Determine the [x, y] coordinate at the center of the cell enclosing the given text.  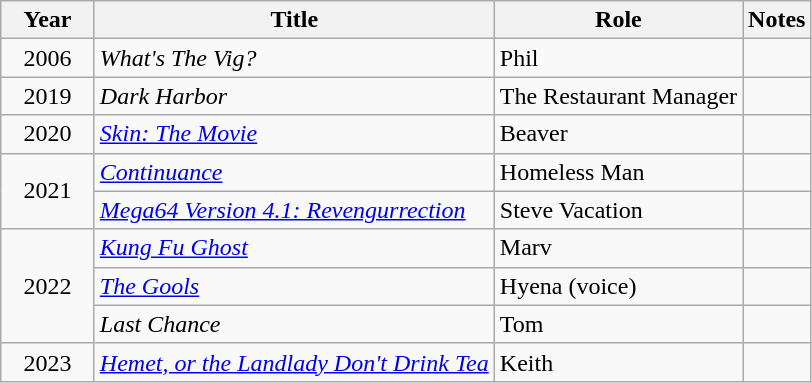
2020 [48, 134]
Tom [618, 324]
Notes [777, 20]
Hyena (voice) [618, 286]
The Restaurant Manager [618, 96]
2021 [48, 191]
Year [48, 20]
2019 [48, 96]
Kung Fu Ghost [294, 248]
Skin: The Movie [294, 134]
Phil [618, 58]
Marv [618, 248]
Title [294, 20]
Beaver [618, 134]
The Gools [294, 286]
Hemet, or the Landlady Don't Drink Tea [294, 362]
Steve Vacation [618, 210]
Homeless Man [618, 172]
Dark Harbor [294, 96]
Continuance [294, 172]
What's The Vig? [294, 58]
2006 [48, 58]
Mega64 Version 4.1: Revengurrection [294, 210]
2023 [48, 362]
Role [618, 20]
Last Chance [294, 324]
2022 [48, 286]
Keith [618, 362]
